Scan for the cell matching the given text and deliver its [X, Y] coordinate at center. 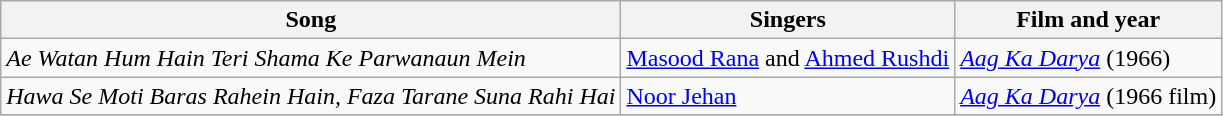
Ae Watan Hum Hain Teri Shama Ke Parwanaun Mein [311, 58]
Noor Jehan [788, 96]
Film and year [1088, 20]
Song [311, 20]
Hawa Se Moti Baras Rahein Hain, Faza Tarane Suna Rahi Hai [311, 96]
Aag Ka Darya (1966) [1088, 58]
Masood Rana and Ahmed Rushdi [788, 58]
Aag Ka Darya (1966 film) [1088, 96]
Singers [788, 20]
